For the text-containing cell, return its midpoint in [X, Y] coordinate format. 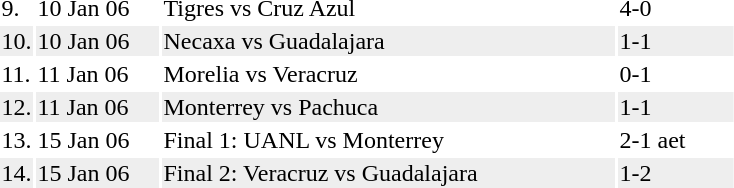
Morelia vs Veracruz [388, 74]
1-2 [676, 173]
12. [16, 107]
0-1 [676, 74]
11. [16, 74]
Monterrey vs Pachuca [388, 107]
Necaxa vs Guadalajara [388, 41]
13. [16, 140]
Final 1: UANL vs Monterrey [388, 140]
10. [16, 41]
10 Jan 06 [98, 41]
Final 2: Veracruz vs Guadalajara [388, 173]
14. [16, 173]
2-1 aet [676, 140]
